Find where the given text appears and provide that cell's center as [X, Y] coordinate. 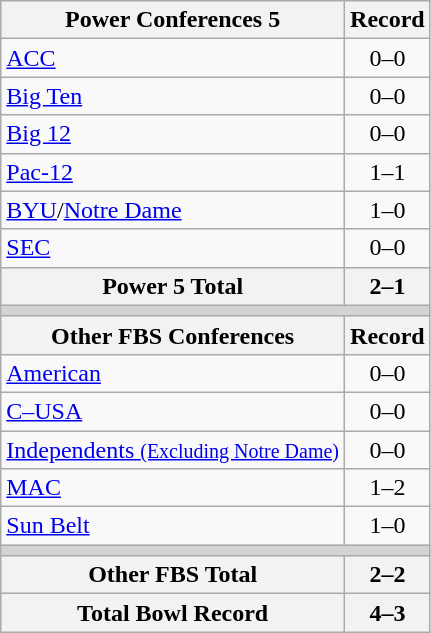
Sun Belt [173, 526]
1–2 [388, 488]
BYU/Notre Dame [173, 210]
1–1 [388, 172]
Total Bowl Record [173, 613]
2–2 [388, 575]
American [173, 373]
2–1 [388, 286]
C–USA [173, 411]
Pac-12 [173, 172]
4–3 [388, 613]
Other FBS Total [173, 575]
ACC [173, 58]
Independents (Excluding Notre Dame) [173, 449]
MAC [173, 488]
Power 5 Total [173, 286]
Power Conferences 5 [173, 20]
SEC [173, 248]
Big Ten [173, 96]
Other FBS Conferences [173, 335]
Big 12 [173, 134]
